Search for the cell housing the specified text and yield its [X, Y] center coordinate. 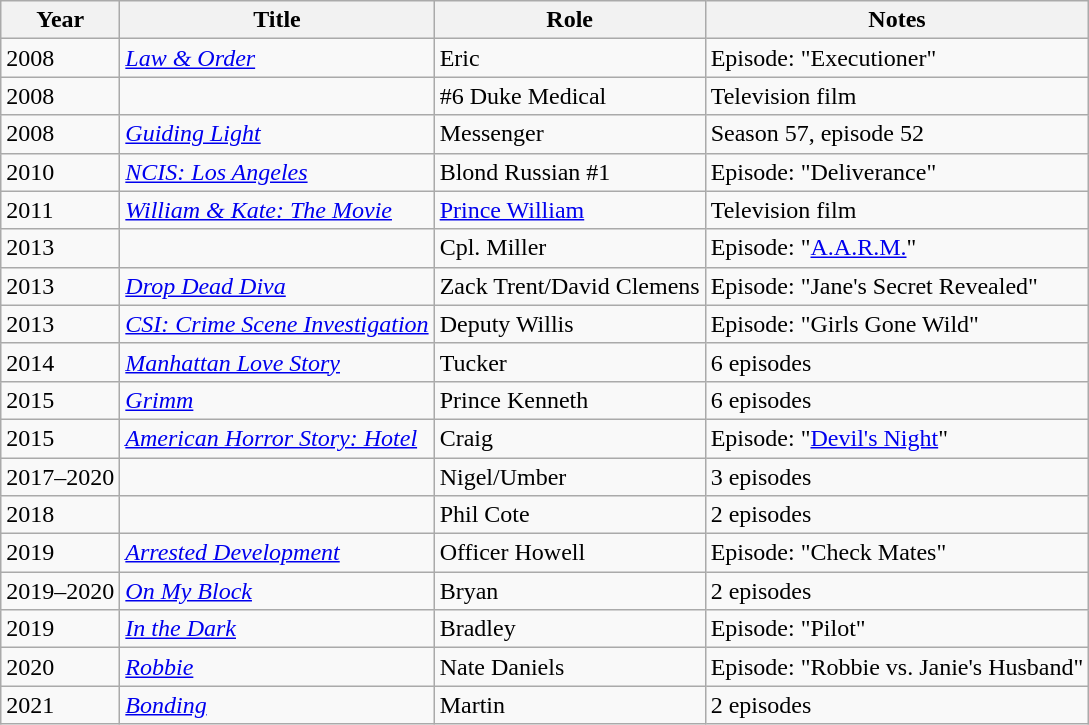
American Horror Story: Hotel [277, 438]
Notes [897, 20]
#6 Duke Medical [570, 96]
Cpl. Miller [570, 248]
2020 [60, 667]
Robbie [277, 667]
Title [277, 20]
Bryan [570, 591]
Prince William [570, 210]
Tucker [570, 362]
Guiding Light [277, 134]
On My Block [277, 591]
Messenger [570, 134]
Officer Howell [570, 553]
Arrested Development [277, 553]
Zack Trent/David Clemens [570, 286]
Drop Dead Diva [277, 286]
In the Dark [277, 629]
Grimm [277, 400]
2010 [60, 172]
Manhattan Love Story [277, 362]
Craig [570, 438]
Role [570, 20]
Episode: "Executioner" [897, 58]
Episode: "Check Mates" [897, 553]
Law & Order [277, 58]
Deputy Willis [570, 324]
Season 57, episode 52 [897, 134]
Prince Kenneth [570, 400]
Martin [570, 705]
CSI: Crime Scene Investigation [277, 324]
Episode: "Devil's Night" [897, 438]
Bradley [570, 629]
Nate Daniels [570, 667]
NCIS: Los Angeles [277, 172]
2017–2020 [60, 477]
Nigel/Umber [570, 477]
Eric [570, 58]
2021 [60, 705]
William & Kate: The Movie [277, 210]
Episode: "Girls Gone Wild" [897, 324]
Blond Russian #1 [570, 172]
Year [60, 20]
Episode: "Jane's Secret Revealed" [897, 286]
2014 [60, 362]
Bonding [277, 705]
2011 [60, 210]
3 episodes [897, 477]
Phil Cote [570, 515]
2019–2020 [60, 591]
Episode: "Pilot" [897, 629]
Episode: "Deliverance" [897, 172]
Episode: "Robbie vs. Janie's Husband" [897, 667]
Episode: "A.A.R.M." [897, 248]
2018 [60, 515]
